Return the [X, Y] coordinate for the center point of the cell that contains the specified text.  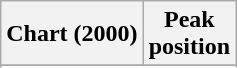
Peak position [189, 34]
Chart (2000) [72, 34]
